Find where the given text appears and provide that cell's center as (X, Y) coordinate. 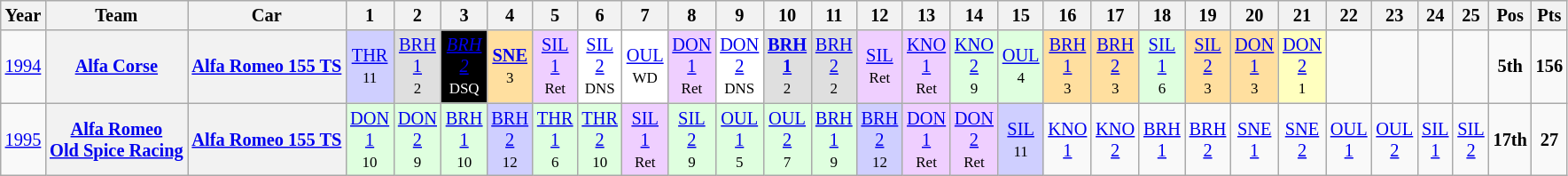
THR210 (599, 140)
5th (1510, 67)
22 (1349, 15)
Alfa RomeoOld Spice Racing (116, 140)
OUL1 (1349, 140)
25 (1470, 15)
Team (116, 15)
SIL29 (691, 140)
OUL2 (1395, 140)
2 (417, 15)
SIL23 (1208, 67)
1994 (23, 67)
BRH19 (834, 140)
3 (464, 15)
SNE1 (1254, 140)
THR16 (555, 140)
17th (1510, 140)
14 (974, 15)
1 (370, 15)
DON29 (417, 140)
5 (555, 15)
8 (691, 15)
DON21 (1302, 67)
9 (739, 15)
KNO29 (974, 67)
17 (1115, 15)
OUL27 (787, 140)
10 (787, 15)
BRH23 (1115, 67)
12 (880, 15)
6 (599, 15)
SIL2 (1470, 140)
1995 (23, 140)
Car (268, 15)
OUL4 (1021, 67)
SIL2DNS (599, 67)
Pts (1549, 15)
23 (1395, 15)
DON2DNS (739, 67)
BRH22 (834, 67)
SNE2 (1302, 140)
21 (1302, 15)
BRH2 (1208, 140)
OUL15 (739, 140)
KNO2 (1115, 140)
Pos (1510, 15)
18 (1162, 15)
27 (1549, 140)
15 (1021, 15)
BRH110 (464, 140)
4 (510, 15)
16 (1067, 15)
19 (1208, 15)
BRH13 (1067, 67)
Alfa Corse (116, 67)
Year (23, 15)
11 (834, 15)
KNO1 (1067, 140)
THR11 (370, 67)
DON2Ret (974, 140)
SNE3 (510, 67)
24 (1435, 15)
156 (1549, 67)
KNO1Ret (926, 67)
SIL16 (1162, 67)
SILRet (880, 67)
OULWD (645, 67)
BRH1 (1162, 140)
DON13 (1254, 67)
DON110 (370, 140)
SIL1 (1435, 140)
BRH2DSQ (464, 67)
20 (1254, 15)
7 (645, 15)
13 (926, 15)
SIL11 (1021, 140)
